Determine the (x, y) coordinate at the center of the cell enclosing the given text.  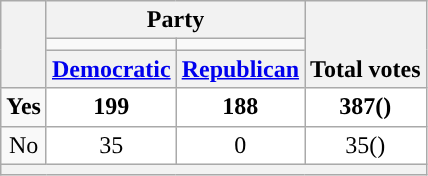
199 (111, 107)
35() (366, 145)
Yes (24, 107)
Democratic (111, 69)
Republican (240, 69)
Total votes (366, 44)
35 (111, 145)
No (24, 145)
0 (240, 145)
188 (240, 107)
Party (175, 20)
387() (366, 107)
